For the text-containing cell, return its midpoint in (X, Y) coordinate format. 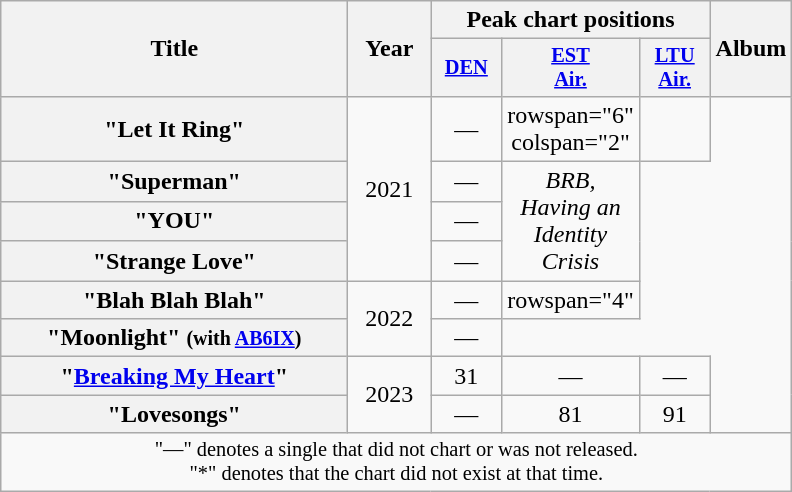
Year (390, 49)
"Moonlight" (with AB6IX) (174, 338)
DEN (466, 68)
"—" denotes a single that did not chart or was not released."*" denotes that the chart did not exist at that time. (396, 462)
"Blah Blah Blah" (174, 300)
Album (751, 49)
2021 (390, 188)
LTUAir. (674, 68)
ESTAir. (571, 68)
"Let It Ring" (174, 128)
"Lovesongs" (174, 414)
"Breaking My Heart" (174, 376)
91 (674, 414)
Peak chart positions (570, 20)
rowspan="6" colspan="2" (571, 128)
2022 (390, 319)
31 (466, 376)
2023 (390, 395)
Title (174, 49)
BRB, Having an Identity Crisis (571, 222)
81 (571, 414)
"YOU" (174, 221)
"Strange Love" (174, 261)
"Superman" (174, 182)
rowspan="4" (571, 300)
